Output the [X, Y] coordinate of the center of the cell containing the given text.  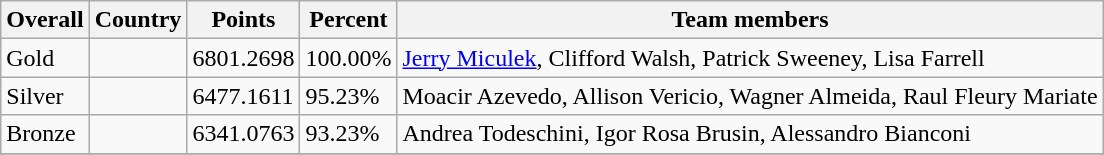
Country [138, 20]
Silver [45, 96]
Team members [750, 20]
Andrea Todeschini, Igor Rosa Brusin, Alessandro Bianconi [750, 134]
93.23% [348, 134]
Gold [45, 58]
Overall [45, 20]
Jerry Miculek, Clifford Walsh, Patrick Sweeney, Lisa Farrell [750, 58]
100.00% [348, 58]
6801.2698 [244, 58]
95.23% [348, 96]
Bronze [45, 134]
6477.1611 [244, 96]
Percent [348, 20]
Points [244, 20]
Moacir Azevedo, Allison Vericio, Wagner Almeida, Raul Fleury Mariate [750, 96]
6341.0763 [244, 134]
